For the text-containing cell, return its midpoint in (X, Y) coordinate format. 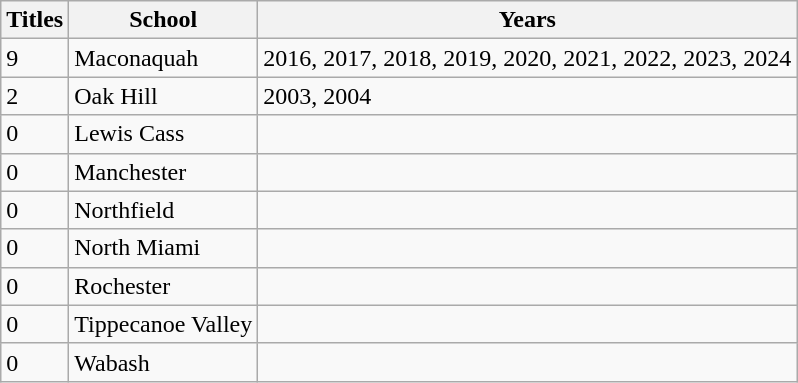
2 (35, 96)
North Miami (164, 248)
9 (35, 58)
Oak Hill (164, 96)
Lewis Cass (164, 134)
Maconaquah (164, 58)
Tippecanoe Valley (164, 324)
Titles (35, 20)
2016, 2017, 2018, 2019, 2020, 2021, 2022, 2023, 2024 (528, 58)
Wabash (164, 362)
School (164, 20)
Manchester (164, 172)
2003, 2004 (528, 96)
Years (528, 20)
Rochester (164, 286)
Northfield (164, 210)
